Extract the [X, Y] coordinate from the center of the cell holding the provided text.  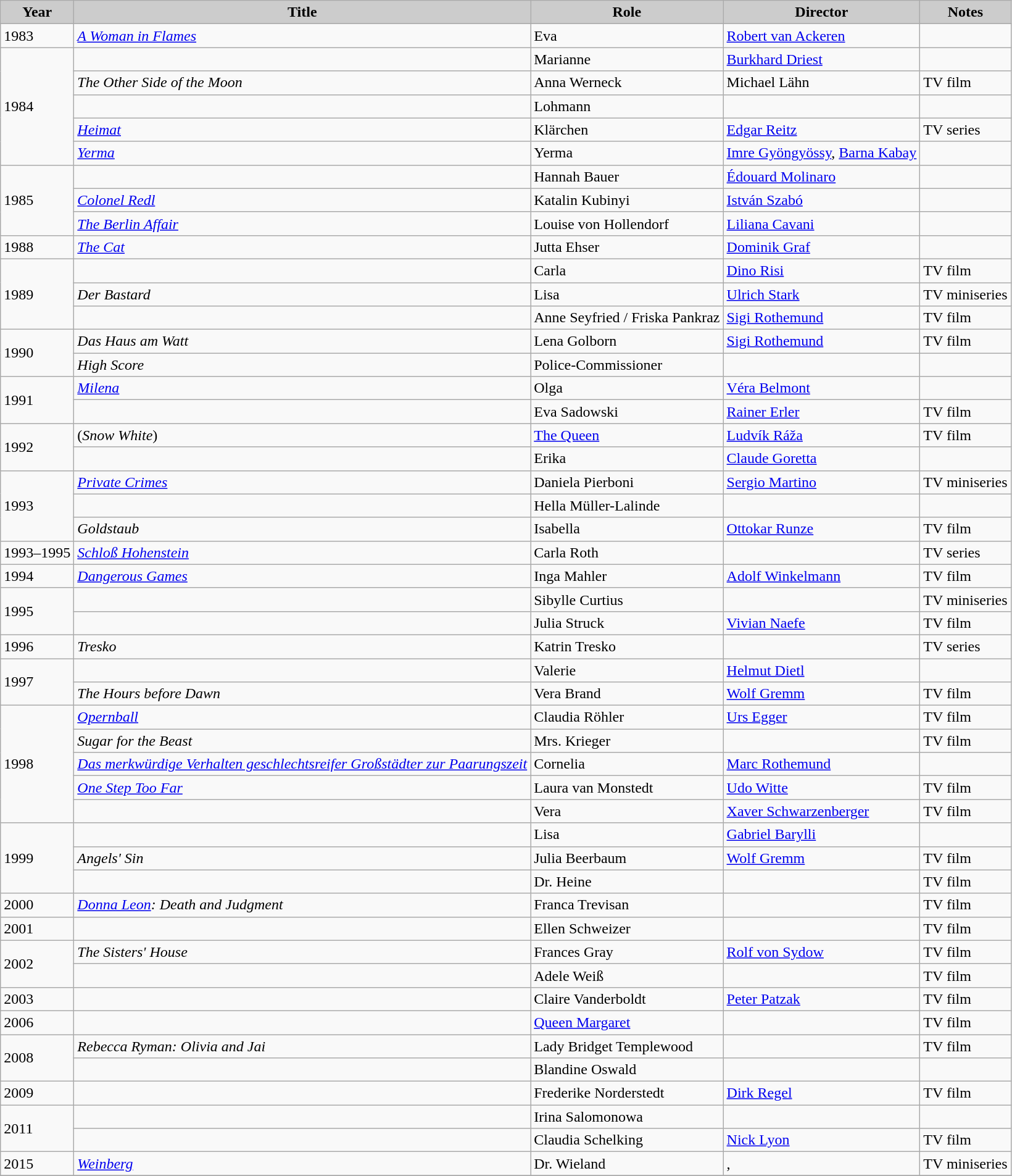
The Other Side of the Moon [302, 83]
Anna Werneck [627, 83]
A Woman in Flames [302, 36]
Year [37, 12]
2009 [37, 1093]
Dirk Regel [822, 1093]
Ludvík Ráža [822, 435]
Dino Risi [822, 270]
1992 [37, 447]
Lohmann [627, 106]
1991 [37, 400]
Sibylle Curtius [627, 599]
1999 [37, 858]
Ulrich Stark [822, 294]
2015 [37, 1164]
Inga Mahler [627, 576]
2001 [37, 928]
Robert van Ackeren [822, 36]
, [822, 1164]
1995 [37, 611]
Colonel Redl [302, 200]
Véra Belmont [822, 388]
Edgar Reitz [822, 130]
2006 [37, 1022]
Adolf Winkelmann [822, 576]
Lady Bridget Templewood [627, 1046]
Michael Lähn [822, 83]
Donna Leon: Death and Judgment [302, 905]
Der Bastard [302, 294]
Katalin Kubinyi [627, 200]
Frances Gray [627, 952]
István Szabó [822, 200]
Peter Patzak [822, 999]
Lena Golborn [627, 341]
Marianne [627, 59]
Olga [627, 388]
Rolf von Sydow [822, 952]
Julia Beerbaum [627, 858]
Helmut Dietl [822, 670]
Katrin Tresko [627, 646]
Franca Trevisan [627, 905]
Urs Egger [822, 717]
Jutta Ehser [627, 247]
Vera Brand [627, 694]
Das merkwürdige Verhalten geschlechtsreifer Großstädter zur Paarungszeit [302, 764]
Queen Margaret [627, 1022]
2000 [37, 905]
Anne Seyfried / Friska Pankraz [627, 318]
Laura van Monstedt [627, 788]
Cornelia [627, 764]
The Queen [627, 435]
Angels' Sin [302, 858]
Dr. Heine [627, 882]
Hannah Bauer [627, 177]
Vera [627, 811]
The Hours before Dawn [302, 694]
1996 [37, 646]
Claire Vanderboldt [627, 999]
Private Crimes [302, 482]
1985 [37, 200]
Imre Gyöngyössy, Barna Kabay [822, 153]
Carla Roth [627, 553]
Rebecca Ryman: Olivia and Jai [302, 1046]
2002 [37, 964]
1990 [37, 353]
2011 [37, 1128]
Ottokar Runze [822, 529]
Marc Rothemund [822, 764]
Schloß Hohenstein [302, 553]
The Berlin Affair [302, 223]
Hella Müller-Lalinde [627, 506]
Liliana Cavani [822, 223]
Weinberg [302, 1164]
Frederike Norderstedt [627, 1093]
1993 [37, 506]
Title [302, 12]
Isabella [627, 529]
Mrs. Krieger [627, 741]
Nick Lyon [822, 1140]
Burkhard Driest [822, 59]
Édouard Molinaro [822, 177]
Eva [627, 36]
The Sisters' House [302, 952]
Blandine Oswald [627, 1070]
Police-Commissioner [627, 365]
Irina Salomonowa [627, 1117]
Vivian Naefe [822, 623]
1997 [37, 682]
2008 [37, 1058]
Claudia Schelking [627, 1140]
1984 [37, 106]
Dangerous Games [302, 576]
Sugar for the Beast [302, 741]
Gabriel Barylli [822, 835]
Erika [627, 459]
Sergio Martino [822, 482]
1994 [37, 576]
Julia Struck [627, 623]
1983 [37, 36]
1988 [37, 247]
High Score [302, 365]
Goldstaub [302, 529]
Dominik Graf [822, 247]
Role [627, 12]
Claudia Röhler [627, 717]
The Cat [302, 247]
Notes [965, 12]
Opernball [302, 717]
Udo Witte [822, 788]
Dr. Wieland [627, 1164]
1998 [37, 764]
Klärchen [627, 130]
Eva Sadowski [627, 412]
Carla [627, 270]
(Snow White) [302, 435]
Louise von Hollendorf [627, 223]
Adele Weiß [627, 975]
Tresko [302, 646]
Valerie [627, 670]
1989 [37, 294]
Heimat [302, 130]
Daniela Pierboni [627, 482]
Milena [302, 388]
Director [822, 12]
Claude Goretta [822, 459]
Rainer Erler [822, 412]
Xaver Schwarzenberger [822, 811]
Das Haus am Watt [302, 341]
2003 [37, 999]
One Step Too Far [302, 788]
Ellen Schweizer [627, 928]
1993–1995 [37, 553]
